Detect which cell encompasses the target text, then output its [x, y] center coordinate. 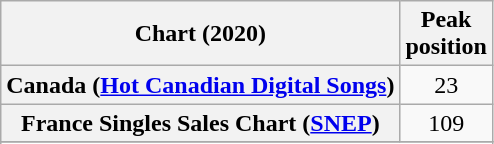
Canada (Hot Canadian Digital Songs) [200, 85]
France Singles Sales Chart (SNEP) [200, 123]
109 [446, 123]
Peak position [446, 34]
Chart (2020) [200, 34]
23 [446, 85]
